Provide the (x, y) coordinate of the cell's center where the given text is located.  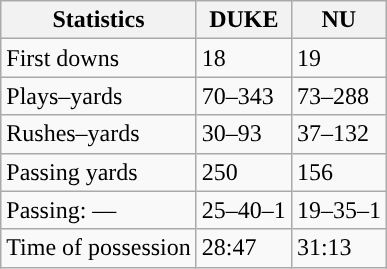
19–35–1 (338, 210)
DUKE (244, 20)
37–132 (338, 134)
Rushes–yards (99, 134)
19 (338, 58)
31:13 (338, 248)
18 (244, 58)
73–288 (338, 96)
NU (338, 20)
Passing yards (99, 172)
First downs (99, 58)
Time of possession (99, 248)
30–93 (244, 134)
Statistics (99, 20)
70–343 (244, 96)
Plays–yards (99, 96)
250 (244, 172)
25–40–1 (244, 210)
28:47 (244, 248)
Passing: –– (99, 210)
156 (338, 172)
